Detect which cell encompasses the target text, then output its [X, Y] center coordinate. 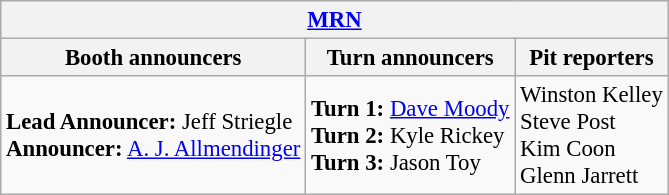
Pit reporters [592, 58]
MRN [334, 20]
Lead Announcer: Jeff StriegleAnnouncer: A. J. Allmendinger [154, 136]
Turn announcers [410, 58]
Turn 1: Dave MoodyTurn 2: Kyle RickeyTurn 3: Jason Toy [410, 136]
Winston KelleySteve PostKim CoonGlenn Jarrett [592, 136]
Booth announcers [154, 58]
